Locate the cell with the specified text and output its (x, y) center coordinate. 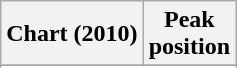
Peakposition (189, 34)
Chart (2010) (72, 34)
